Detect which cell encompasses the target text, then output its (X, Y) center coordinate. 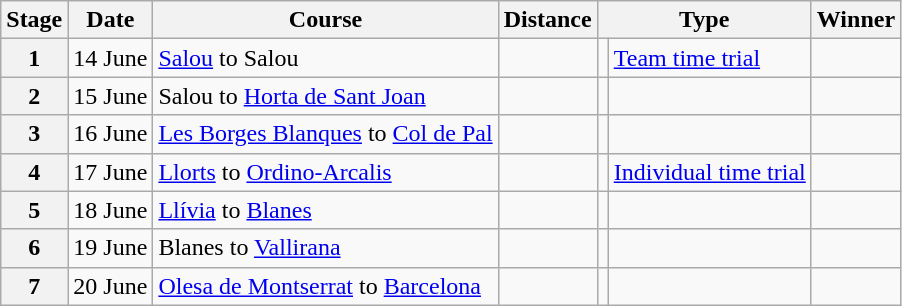
Llorts to Ordino-Arcalis (326, 172)
Blanes to Vallirana (326, 248)
Stage (34, 20)
18 June (110, 210)
20 June (110, 286)
2 (34, 96)
3 (34, 134)
15 June (110, 96)
Winner (856, 20)
16 June (110, 134)
Course (326, 20)
19 June (110, 248)
Team time trial (710, 58)
Olesa de Montserrat to Barcelona (326, 286)
14 June (110, 58)
4 (34, 172)
6 (34, 248)
Les Borges Blanques to Col de Pal (326, 134)
1 (34, 58)
Distance (548, 20)
Salou to Horta de Sant Joan (326, 96)
Individual time trial (710, 172)
Type (704, 20)
7 (34, 286)
Salou to Salou (326, 58)
5 (34, 210)
Date (110, 20)
17 June (110, 172)
Llívia to Blanes (326, 210)
